Provide the (X, Y) coordinate of the cell's center where the given text is located.  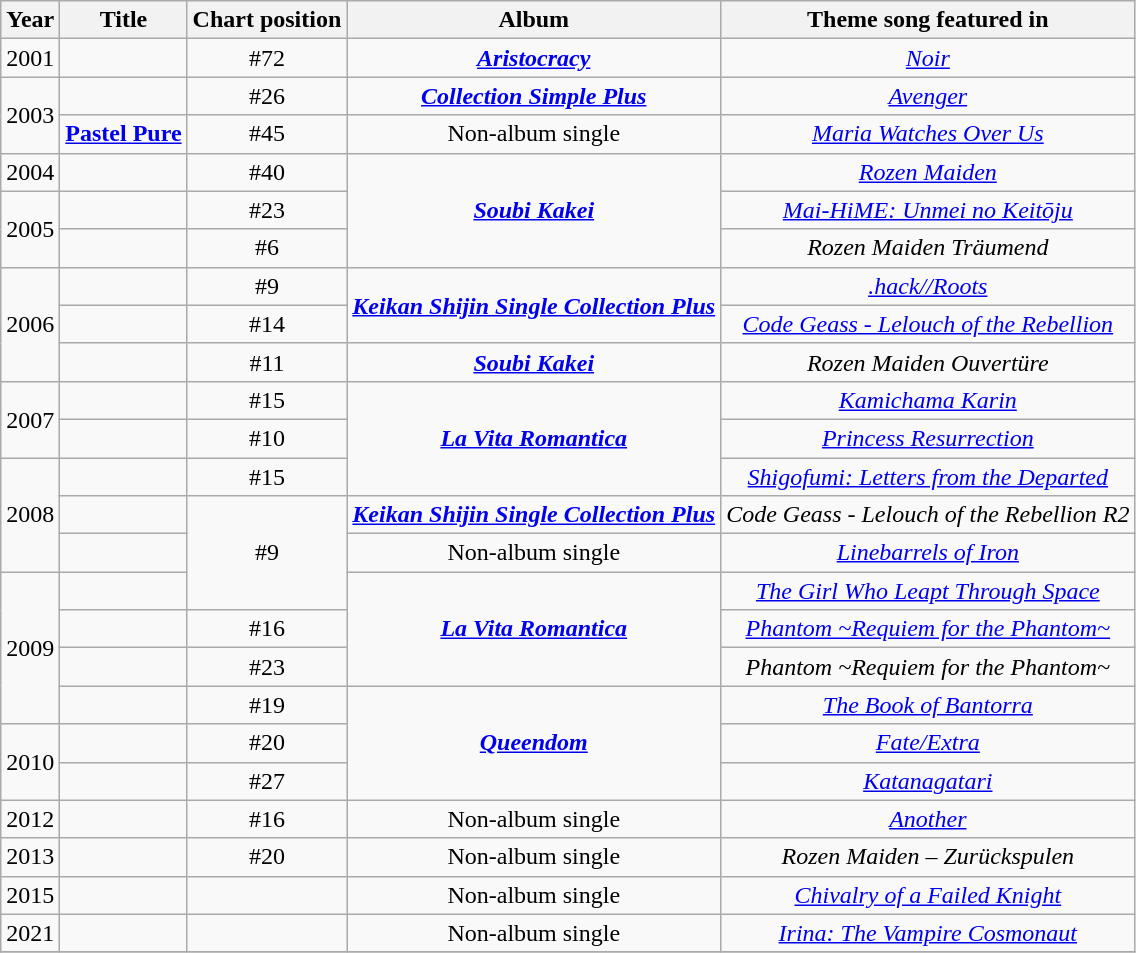
Avenger (928, 96)
Code Geass - Lelouch of the Rebellion R2 (928, 515)
Chivalry of a Failed Knight (928, 895)
Chart position (267, 20)
The Book of Bantorra (928, 705)
2009 (30, 648)
Kamichama Karin (928, 400)
Katanagatari (928, 781)
Irina: The Vampire Cosmonaut (928, 933)
2004 (30, 172)
2015 (30, 895)
#45 (267, 134)
#11 (267, 362)
Another (928, 819)
Album (534, 20)
Linebarrels of Iron (928, 553)
Queendom (534, 743)
The Girl Who Leapt Through Space (928, 591)
2012 (30, 819)
Year (30, 20)
Pastel Pure (124, 134)
2001 (30, 58)
#6 (267, 248)
#19 (267, 705)
Rozen Maiden – Zurückspulen (928, 857)
2003 (30, 115)
#27 (267, 781)
Noir (928, 58)
Aristocracy (534, 58)
Theme song featured in (928, 20)
Fate/Extra (928, 743)
Code Geass - Lelouch of the Rebellion (928, 324)
#72 (267, 58)
#14 (267, 324)
2005 (30, 229)
Title (124, 20)
2010 (30, 762)
Rozen Maiden (928, 172)
Shigofumi: Letters from the Departed (928, 477)
2007 (30, 419)
Maria Watches Over Us (928, 134)
2021 (30, 933)
#10 (267, 438)
Princess Resurrection (928, 438)
2013 (30, 857)
Rozen Maiden Träumend (928, 248)
.hack//Roots (928, 286)
2006 (30, 324)
Rozen Maiden Ouvertüre (928, 362)
Collection Simple Plus (534, 96)
Mai-HiME: Unmei no Keitōju (928, 210)
2008 (30, 515)
#40 (267, 172)
#26 (267, 96)
